From the cell containing the given text, extract its center point as (X, Y) coordinate. 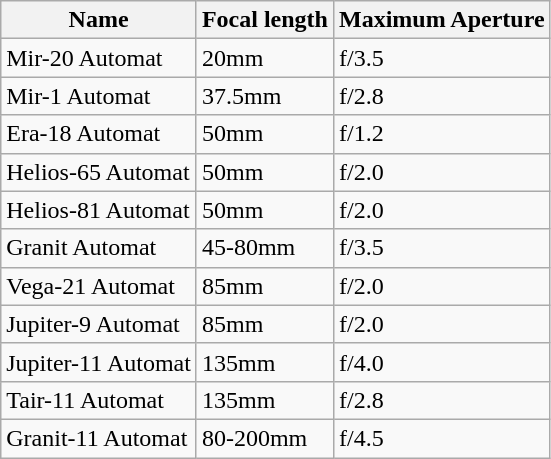
Helios-81 Automat (99, 210)
f/4.5 (442, 438)
Helios-65 Automat (99, 172)
Name (99, 20)
Mir-20 Automat (99, 58)
Vega-21 Automat (99, 286)
Jupiter-9 Automat (99, 324)
80-200mm (264, 438)
Mir-1 Automat (99, 96)
20mm (264, 58)
45-80mm (264, 248)
Focal length (264, 20)
Jupiter-11 Automat (99, 362)
f/1.2 (442, 134)
Maximum Aperture (442, 20)
Granit-11 Automat (99, 438)
f/4.0 (442, 362)
Granit Automat (99, 248)
37.5mm (264, 96)
Tair-11 Automat (99, 400)
Era-18 Automat (99, 134)
